For the text-containing cell, return its midpoint in [x, y] coordinate format. 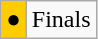
● [14, 20]
Finals [61, 20]
